Scan for the cell matching the given text and deliver its (x, y) coordinate at center. 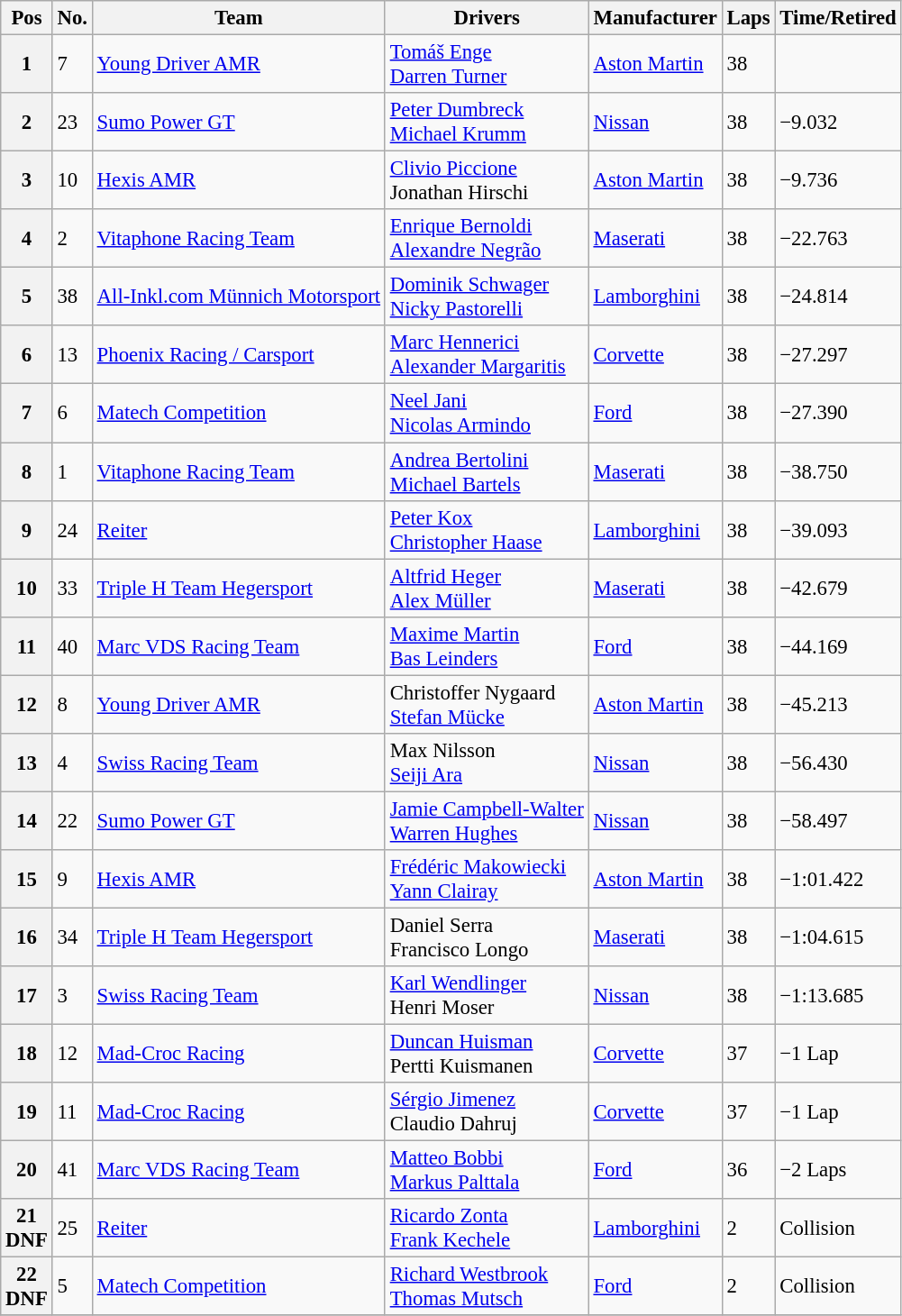
41 (72, 1170)
Andrea Bertolini Michael Bartels (487, 472)
Phoenix Racing / Carsport (238, 355)
Sérgio Jimenez Claudio Dahruj (487, 1112)
−22.763 (838, 238)
Time/Retired (838, 18)
34 (72, 937)
No. (72, 18)
−58.497 (838, 820)
33 (72, 588)
23 (72, 123)
−42.679 (838, 588)
Peter Kox Christopher Haase (487, 530)
−1:04.615 (838, 937)
16 (27, 937)
−9.032 (838, 123)
−27.390 (838, 413)
Daniel Serra Francisco Longo (487, 937)
Drivers (487, 18)
Duncan Huisman Pertti Kuismanen (487, 1055)
Laps (748, 18)
36 (748, 1170)
Christoffer Nygaard Stefan Mücke (487, 705)
18 (27, 1055)
25 (72, 1228)
−27.297 (838, 355)
Pos (27, 18)
−45.213 (838, 705)
Maxime Martin Bas Leinders (487, 645)
−1:01.422 (838, 880)
22 (72, 820)
−44.169 (838, 645)
Ricardo Zonta Frank Kechele (487, 1228)
14 (27, 820)
Marc Hennerici Alexander Margaritis (487, 355)
Dominik Schwager Nicky Pastorelli (487, 297)
Peter Dumbreck Michael Krumm (487, 123)
−56.430 (838, 763)
−2 Laps (838, 1170)
24 (72, 530)
19 (27, 1112)
15 (27, 880)
Richard Westbrook Thomas Mutsch (487, 1287)
Tomáš Enge Darren Turner (487, 65)
40 (72, 645)
Altfrid Heger Alex Müller (487, 588)
All-Inkl.com Münnich Motorsport (238, 297)
Jamie Campbell-Walter Warren Hughes (487, 820)
22DNF (27, 1287)
Karl Wendlinger Henri Moser (487, 995)
21DNF (27, 1228)
Team (238, 18)
−24.814 (838, 297)
Matteo Bobbi Markus Palttala (487, 1170)
Manufacturer (655, 18)
Enrique Bernoldi Alexandre Negrão (487, 238)
Neel Jani Nicolas Armindo (487, 413)
−1:13.685 (838, 995)
Frédéric Makowiecki Yann Clairay (487, 880)
−39.093 (838, 530)
Max Nilsson Seiji Ara (487, 763)
17 (27, 995)
−38.750 (838, 472)
20 (27, 1170)
−9.736 (838, 180)
Clivio Piccione Jonathan Hirschi (487, 180)
